Detect which cell encompasses the target text, then output its [X, Y] center coordinate. 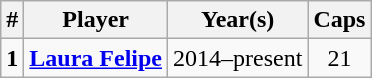
Year(s) [238, 20]
2014–present [238, 58]
# [12, 20]
21 [340, 58]
Caps [340, 20]
Player [96, 20]
1 [12, 58]
Laura Felipe [96, 58]
